Capture the cell that displays the provided text and extract its (X, Y) central coordinate. 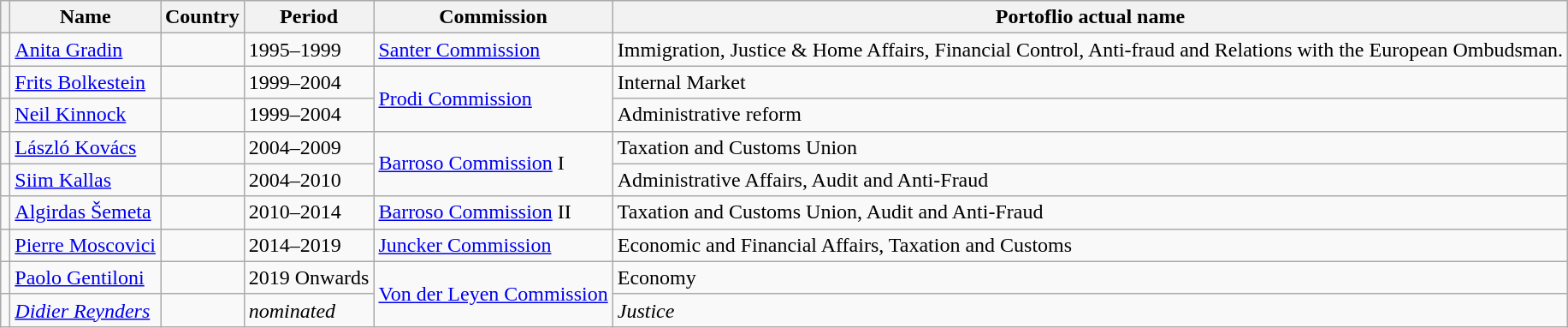
Portoflio actual name (1090, 17)
Taxation and Customs Union, Audit and Anti-Fraud (1090, 212)
Taxation and Customs Union (1090, 147)
Frits Bolkestein (86, 82)
nominated (309, 310)
Administrative Affairs, Audit and Anti-Fraud (1090, 180)
Anita Gradin (86, 50)
Name (86, 17)
Siim Kallas (86, 180)
Paolo Gentiloni (86, 277)
Neil Kinnock (86, 115)
2014–2019 (309, 245)
Barroso Commission I (493, 164)
Commission (493, 17)
Pierre Moscovici (86, 245)
Immigration, Justice & Home Affairs, Financial Control, Anti-fraud and Relations with the European Ombudsman. (1090, 50)
Von der Leyen Commission (493, 294)
Economic and Financial Affairs, Taxation and Customs (1090, 245)
2004–2010 (309, 180)
László Kovács (86, 147)
Didier Reynders (86, 310)
2004–2009 (309, 147)
Justice (1090, 310)
Economy (1090, 277)
Country (203, 17)
Period (309, 17)
Santer Commission (493, 50)
Algirdas Šemeta (86, 212)
Prodi Commission (493, 98)
Administrative reform (1090, 115)
Internal Market (1090, 82)
2010–2014 (309, 212)
Juncker Commission (493, 245)
2019 Onwards (309, 277)
Barroso Commission II (493, 212)
1995–1999 (309, 50)
